Return (x, y) of the center of cell containing provided text 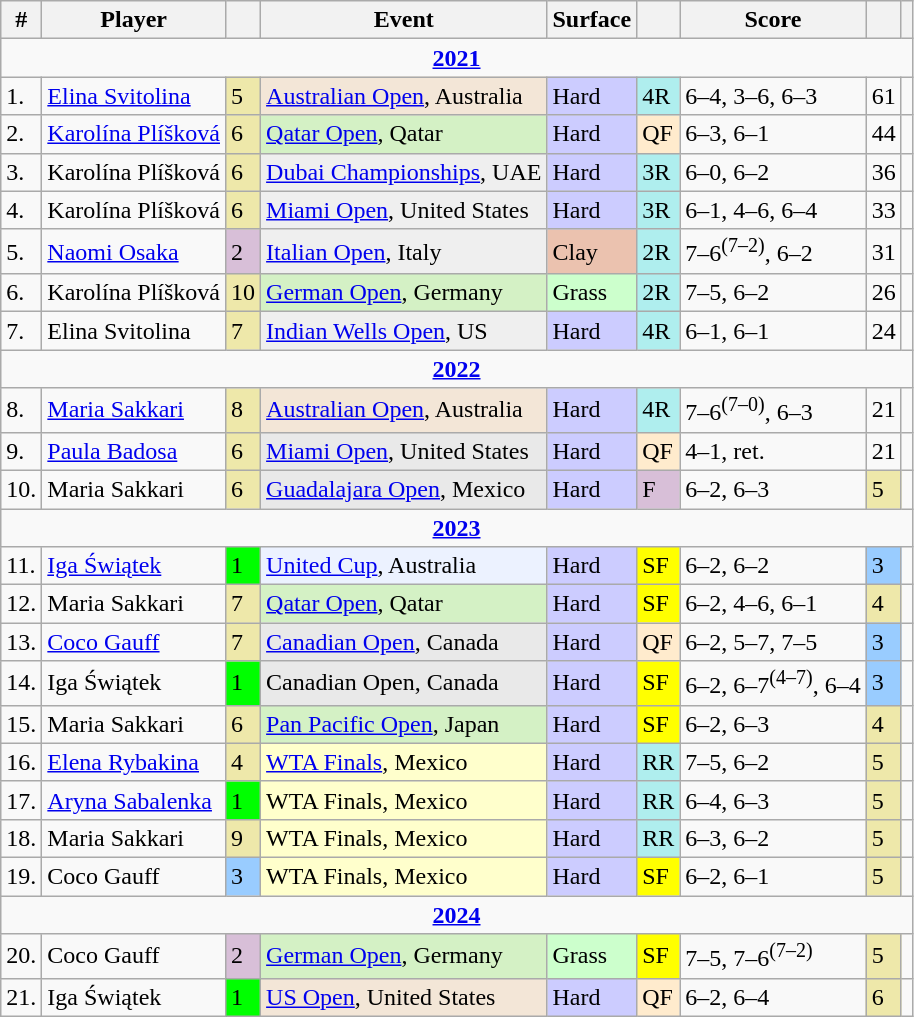
6–0, 6–2 (773, 172)
Clay (592, 252)
Dubai Championships, UAE (404, 172)
2021 (457, 58)
F (658, 489)
16. (22, 762)
24 (884, 331)
3. (22, 172)
7–6(7–0), 6–3 (773, 410)
8 (244, 410)
Elena Rybakina (134, 762)
6–2, 6–4 (773, 997)
5. (22, 252)
6–2, 6–1 (773, 877)
7. (22, 331)
7–6(7–2), 6–2 (773, 252)
Event (404, 20)
6–4, 6–3 (773, 800)
4. (22, 210)
9. (22, 451)
14. (22, 684)
6–3, 6–1 (773, 134)
United Cup, Australia (404, 566)
2022 (457, 369)
44 (884, 134)
US Open, United States (404, 997)
6–3, 6–2 (773, 839)
4–1, ret. (773, 451)
6–2, 5–7, 7–5 (773, 642)
26 (884, 293)
2. (22, 134)
20. (22, 956)
10 (244, 293)
6. (22, 293)
Surface (592, 20)
6–2, 4–6, 6–1 (773, 604)
10. (22, 489)
Naomi Osaka (134, 252)
1. (22, 96)
Guadalajara Open, Mexico (404, 489)
# (22, 20)
Score (773, 20)
7–5, 7–6(7–2) (773, 956)
9 (244, 839)
6–4, 3–6, 6–3 (773, 96)
21. (22, 997)
19. (22, 877)
6–2, 6–2 (773, 566)
15. (22, 724)
11. (22, 566)
Pan Pacific Open, Japan (404, 724)
2024 (457, 915)
17. (22, 800)
13. (22, 642)
Paula Badosa (134, 451)
2023 (457, 528)
18. (22, 839)
Aryna Sabalenka (134, 800)
6–2, 6–7(4–7), 6–4 (773, 684)
61 (884, 96)
33 (884, 210)
Indian Wells Open, US (404, 331)
36 (884, 172)
8. (22, 410)
12. (22, 604)
Player (134, 20)
Italian Open, Italy (404, 252)
6–1, 4–6, 6–4 (773, 210)
6–1, 6–1 (773, 331)
31 (884, 252)
